From the cell containing the given text, extract its center point as [X, Y] coordinate. 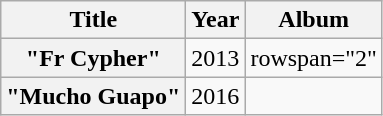
2013 [216, 58]
2016 [216, 96]
"Fr Cypher" [94, 58]
Year [216, 20]
Title [94, 20]
Album [314, 20]
"Mucho Guapo" [94, 96]
rowspan="2" [314, 58]
